Determine the (x, y) coordinate at the center of the cell enclosing the given text.  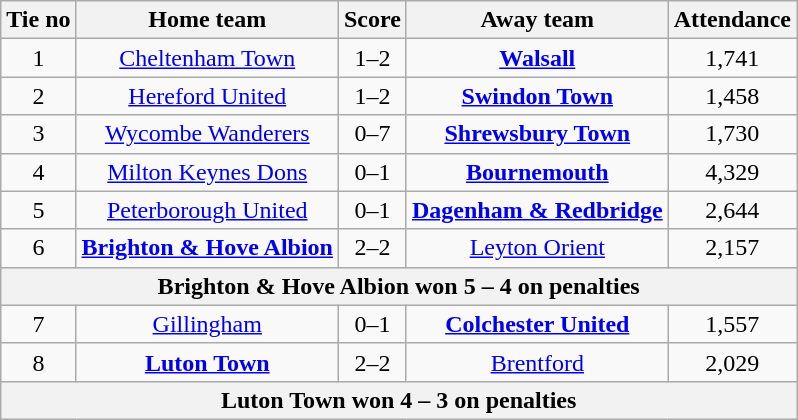
Hereford United (207, 96)
Dagenham & Redbridge (537, 210)
Brighton & Hove Albion (207, 248)
Attendance (732, 20)
7 (38, 324)
5 (38, 210)
1,557 (732, 324)
1,458 (732, 96)
Gillingham (207, 324)
Home team (207, 20)
4 (38, 172)
Wycombe Wanderers (207, 134)
3 (38, 134)
Bournemouth (537, 172)
Brighton & Hove Albion won 5 – 4 on penalties (399, 286)
Brentford (537, 362)
0–7 (372, 134)
Walsall (537, 58)
Away team (537, 20)
Luton Town (207, 362)
Score (372, 20)
Luton Town won 4 – 3 on penalties (399, 400)
Peterborough United (207, 210)
8 (38, 362)
1,730 (732, 134)
Milton Keynes Dons (207, 172)
4,329 (732, 172)
2,157 (732, 248)
2,644 (732, 210)
Tie no (38, 20)
Cheltenham Town (207, 58)
1,741 (732, 58)
2,029 (732, 362)
Leyton Orient (537, 248)
2 (38, 96)
6 (38, 248)
Swindon Town (537, 96)
Shrewsbury Town (537, 134)
Colchester United (537, 324)
1 (38, 58)
